Pinpoint the cell where the given text exists, returning its (X, Y) midpoint coordinate. 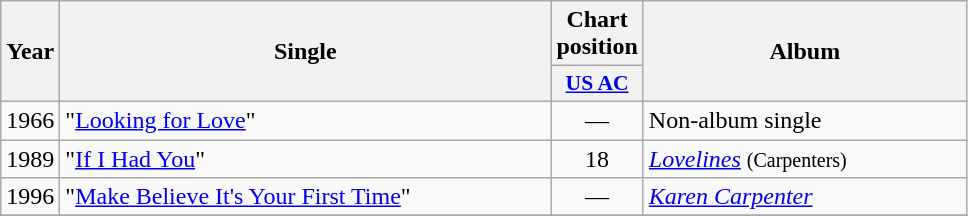
"If I Had You" (306, 159)
Year (30, 52)
18 (597, 159)
Chart position (597, 34)
Lovelines (Carpenters) (804, 159)
"Make Believe It's Your First Time" (306, 197)
1996 (30, 197)
1989 (30, 159)
Album (804, 52)
Single (306, 52)
"Looking for Love" (306, 120)
US AC (597, 84)
Karen Carpenter (804, 197)
1966 (30, 120)
Non-album single (804, 120)
